Provide the [X, Y] coordinate of the cell's center where the given text is located.  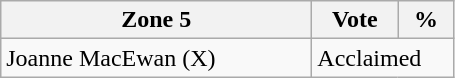
Vote [355, 20]
Acclaimed [383, 58]
% [426, 20]
Zone 5 [156, 20]
Joanne MacEwan (X) [156, 58]
